Pinpoint the cell where the given text exists, returning its [X, Y] midpoint coordinate. 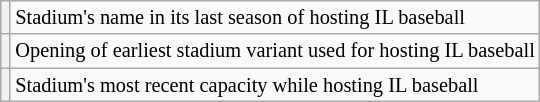
Stadium's name in its last season of hosting IL baseball [274, 17]
Opening of earliest stadium variant used for hosting IL baseball [274, 51]
Stadium's most recent capacity while hosting IL baseball [274, 85]
